Locate the cell with the specified text and output its (X, Y) center coordinate. 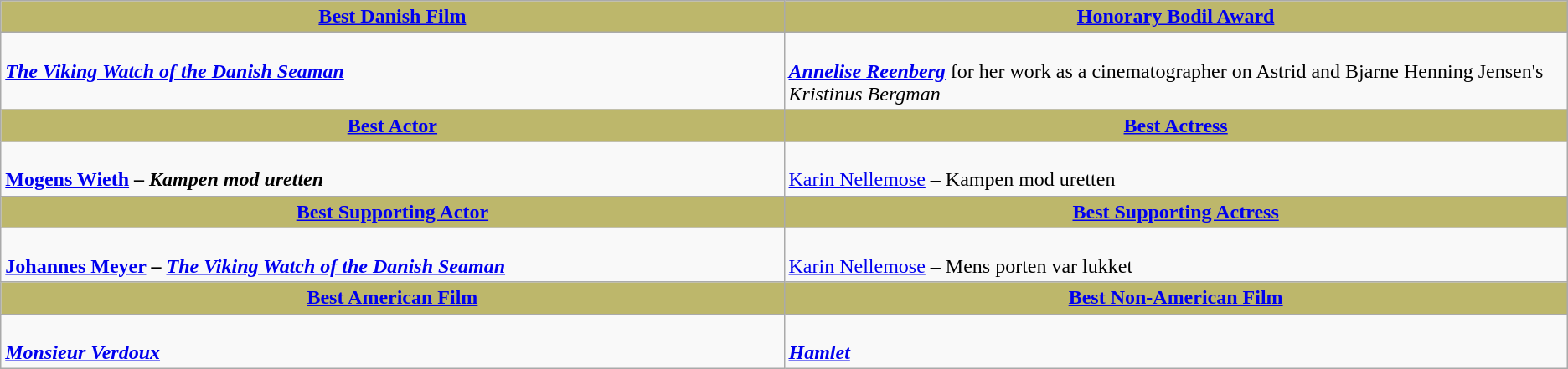
Best Danish Film (392, 17)
Karin Nellemose – Mens porten var lukket (1176, 254)
Best Supporting Actress (1176, 212)
Best Actor (392, 126)
The Viking Watch of the Danish Seaman (392, 71)
Monsieur Verdoux (392, 341)
Honorary Bodil Award (1176, 17)
Mogens Wieth – Kampen mod uretten (392, 169)
Karin Nellemose – Kampen mod uretten (1176, 169)
Best Non-American Film (1176, 298)
Best Supporting Actor (392, 212)
Annelise Reenberg for her work as a cinematographer on Astrid and Bjarne Henning Jensen's Kristinus Bergman (1176, 71)
Best Actress (1176, 126)
Hamlet (1176, 341)
Best American Film (392, 298)
Johannes Meyer – The Viking Watch of the Danish Seaman (392, 254)
